Extract the [x, y] coordinate from the center of the cell holding the provided text.  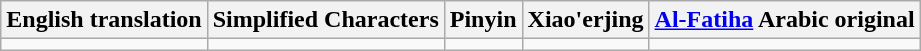
English translation [104, 20]
Xiao'erjing [586, 20]
Al-Fatiha Arabic original [784, 20]
Pinyin [483, 20]
Simplified Characters [326, 20]
